Scan for the cell matching the given text and deliver its (X, Y) coordinate at center. 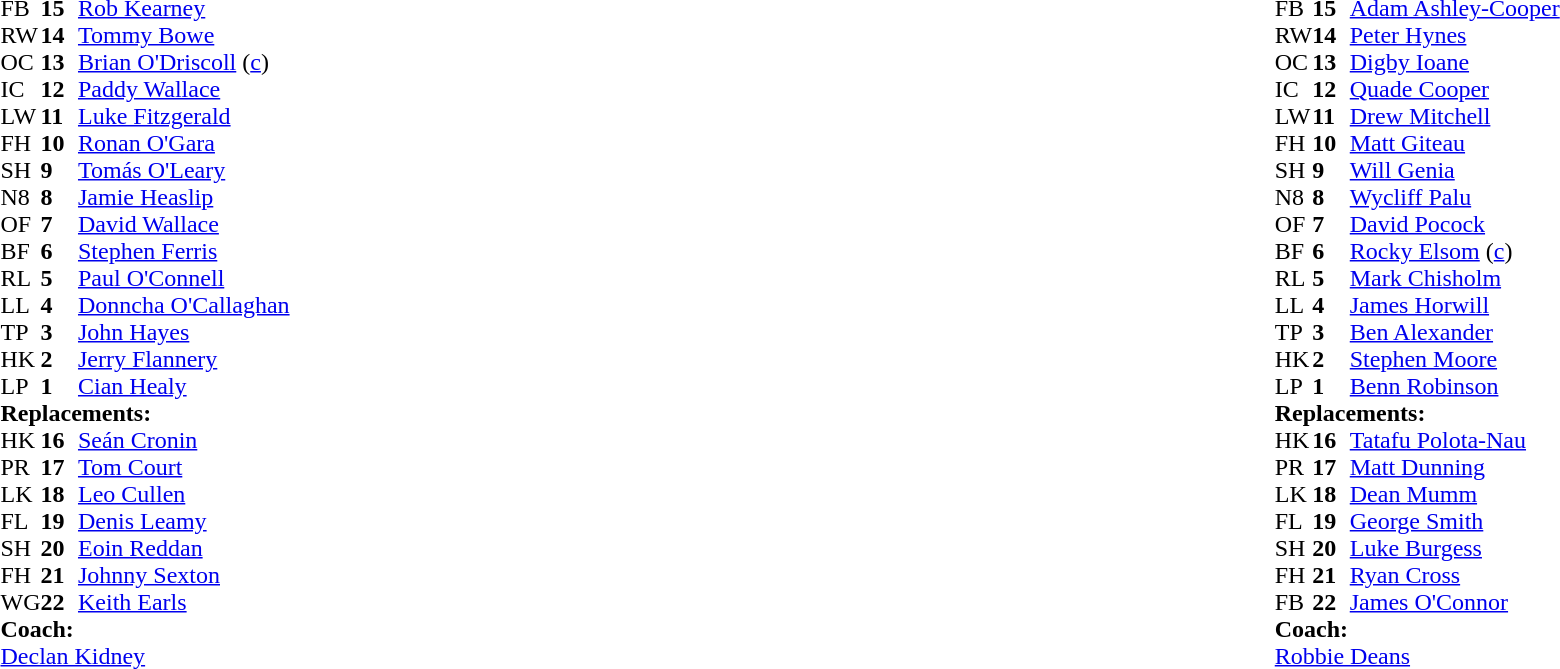
Ronan O'Gara (184, 144)
Ryan Cross (1455, 576)
Rocky Elsom (c) (1455, 252)
Tatafu Polota-Nau (1455, 440)
FB (1294, 602)
Benn Robinson (1455, 386)
Donncha O'Callaghan (184, 306)
Luke Fitzgerald (184, 116)
Brian O'Driscoll (c) (184, 62)
Robbie Deans (1418, 656)
Eoin Reddan (184, 548)
Stephen Moore (1455, 360)
Denis Leamy (184, 522)
Wycliff Palu (1455, 198)
John Hayes (184, 332)
James O'Connor (1455, 602)
Ben Alexander (1455, 332)
Declan Kidney (144, 656)
Matt Giteau (1455, 144)
Will Genia (1455, 170)
Luke Burgess (1455, 548)
David Pocock (1455, 224)
Jamie Heaslip (184, 198)
Tommy Bowe (184, 36)
Tomás O'Leary (184, 170)
David Wallace (184, 224)
George Smith (1455, 522)
Johnny Sexton (184, 576)
Paul O'Connell (184, 278)
Leo Cullen (184, 494)
Stephen Ferris (184, 252)
Quade Cooper (1455, 90)
Matt Dunning (1455, 468)
Digby Ioane (1455, 62)
Mark Chisholm (1455, 278)
WG (20, 602)
Seán Cronin (184, 440)
Cian Healy (184, 386)
Jerry Flannery (184, 360)
Peter Hynes (1455, 36)
James Horwill (1455, 306)
Drew Mitchell (1455, 116)
Keith Earls (184, 602)
Tom Court (184, 468)
Dean Mumm (1455, 494)
Paddy Wallace (184, 90)
